Pinpoint the cell where the given text exists, returning its [X, Y] midpoint coordinate. 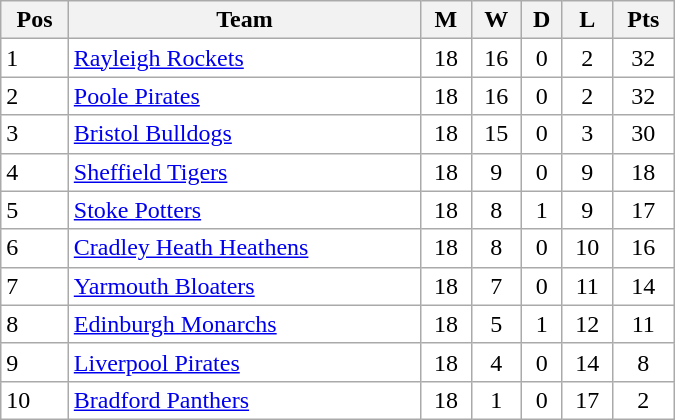
30 [643, 134]
6 [35, 248]
12 [587, 324]
Liverpool Pirates [244, 362]
Stoke Potters [244, 210]
Pts [643, 20]
Pos [35, 20]
W [496, 20]
Yarmouth Bloaters [244, 286]
Edinburgh Monarchs [244, 324]
L [587, 20]
Rayleigh Rockets [244, 58]
Team [244, 20]
Poole Pirates [244, 96]
15 [496, 134]
M [446, 20]
Sheffield Tigers [244, 172]
Cradley Heath Heathens [244, 248]
Bradford Panthers [244, 400]
D [542, 20]
Bristol Bulldogs [244, 134]
